Detect which cell encompasses the target text, then output its [X, Y] center coordinate. 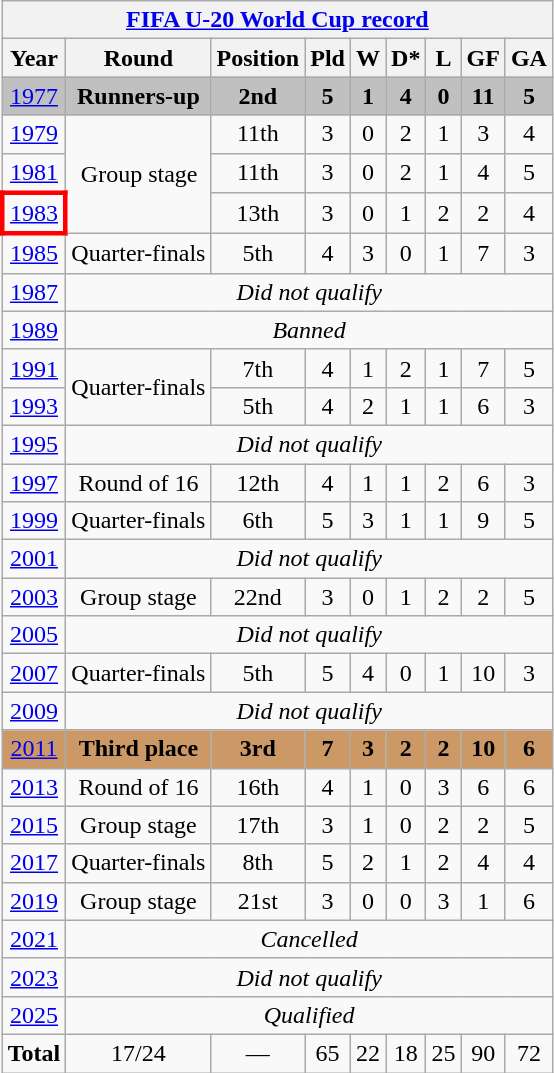
12th [258, 483]
17/24 [138, 1053]
2001 [34, 559]
18 [406, 1053]
W [368, 58]
16th [258, 787]
GF [483, 58]
D* [406, 58]
Qualified [310, 1015]
13th [258, 214]
FIFA U-20 World Cup record [277, 20]
2017 [34, 863]
2013 [34, 787]
Year [34, 58]
22 [368, 1053]
1991 [34, 368]
2023 [34, 977]
9 [483, 521]
1987 [34, 292]
L [444, 58]
2011 [34, 749]
1977 [34, 96]
Cancelled [310, 939]
1993 [34, 406]
2nd [258, 96]
72 [528, 1053]
22nd [258, 597]
1997 [34, 483]
2019 [34, 901]
1983 [34, 214]
Third place [138, 749]
3rd [258, 749]
2003 [34, 597]
1995 [34, 444]
65 [328, 1053]
1979 [34, 134]
Total [34, 1053]
7th [258, 368]
Pld [328, 58]
Round [138, 58]
2009 [34, 711]
6th [258, 521]
1999 [34, 521]
— [258, 1053]
2005 [34, 635]
Position [258, 58]
GA [528, 58]
11 [483, 96]
2007 [34, 673]
90 [483, 1053]
1985 [34, 254]
17th [258, 825]
Runners-up [138, 96]
2021 [34, 939]
1981 [34, 173]
21st [258, 901]
Banned [310, 330]
1989 [34, 330]
8th [258, 863]
25 [444, 1053]
2015 [34, 825]
2025 [34, 1015]
